Determine the (X, Y) coordinate at the center of the cell enclosing the given text.  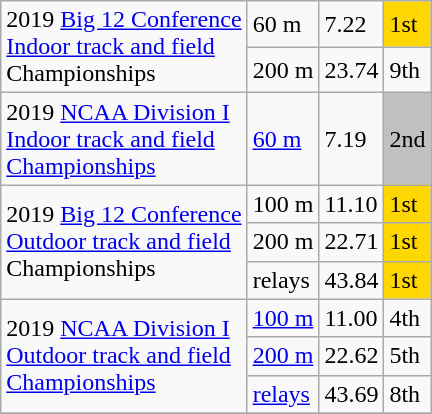
7.22 (352, 24)
43.69 (352, 394)
22.62 (352, 356)
5th (408, 356)
2nd (408, 139)
4th (408, 318)
2019 NCAA Division IIndoor track and fieldChampionships (124, 139)
11.00 (352, 318)
23.74 (352, 70)
7.19 (352, 139)
8th (408, 394)
2019 Big 12 ConferenceIndoor track and fieldChampionships (124, 47)
43.84 (352, 280)
9th (408, 70)
2019 NCAA Division IOutdoor track and fieldChampionships (124, 356)
22.71 (352, 242)
11.10 (352, 204)
2019 Big 12 ConferenceOutdoor track and fieldChampionships (124, 242)
